Locate the cell with the specified text and output its [x, y] center coordinate. 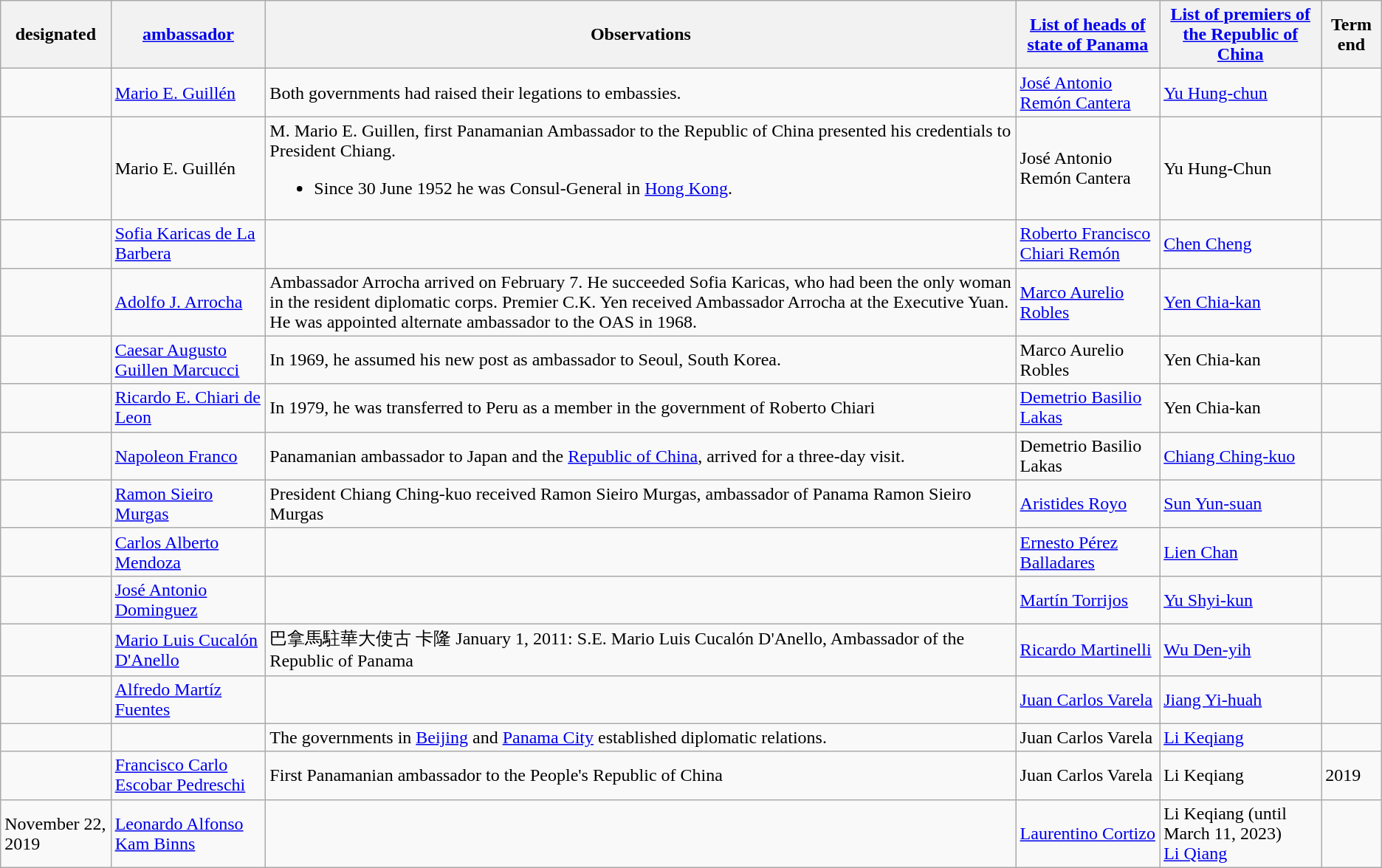
José Antonio Dominguez [188, 599]
November 22, 2019 [56, 833]
Chen Cheng [1240, 244]
First Panamanian ambassador to the People's Republic of China [641, 775]
List of heads of state of Panama [1088, 35]
Adolfo J. Arrocha [188, 302]
Aristides Royo [1088, 503]
Lien Chan [1240, 552]
巴拿馬駐華大使古 卡隆 January 1, 2011: S.E. Mario Luis Cucalón D'Anello, Ambassador of the Republic of Panama [641, 650]
Martín Torrijos [1088, 599]
Sun Yun-suan [1240, 503]
Ricardo Martinelli [1088, 650]
Ricardo E. Chiari de Leon [188, 407]
Ramon Sieiro Murgas [188, 503]
Mario Luis Cucalón D'Anello [188, 650]
Chiang Ching-kuo [1240, 456]
2019 [1352, 775]
Laurentino Cortizo [1088, 833]
Sofia Karicas de La Barbera [188, 244]
Leonardo Alfonso Kam Binns [188, 833]
Ernesto Pérez Balladares [1088, 552]
In 1969, he assumed his new post as ambassador to Seoul, South Korea. [641, 360]
designated [56, 35]
Li Keqiang (until March 11, 2023)Li Qiang [1240, 833]
Observations [641, 35]
Alfredo Martíz Fuentes [188, 700]
Roberto Francisco Chiari Remón [1088, 244]
Yu Hung-chun [1240, 93]
Jiang Yi-huah [1240, 700]
Both governments had raised their legations to embassies. [641, 93]
In 1979, he was transferred to Peru as a member in the government of Roberto Chiari [641, 407]
President Chiang Ching-kuo received Ramon Sieiro Murgas, ambassador of Panama Ramon Sieiro Murgas [641, 503]
Napoleon Franco [188, 456]
Caesar Augusto Guillen Marcucci [188, 360]
List of premiers of the Republic of China [1240, 35]
Carlos Alberto Mendoza [188, 552]
Panamanian ambassador to Japan and the Republic of China, arrived for a three-day visit. [641, 456]
Francisco Carlo Escobar Pedreschi [188, 775]
Yu Shyi-kun [1240, 599]
Yu Hung-Chun [1240, 168]
Wu Den-yih [1240, 650]
ambassador [188, 35]
Term end [1352, 35]
The governments in Beijing and Panama City established diplomatic relations. [641, 737]
